Find where the given text appears and provide that cell's center as (x, y) coordinate. 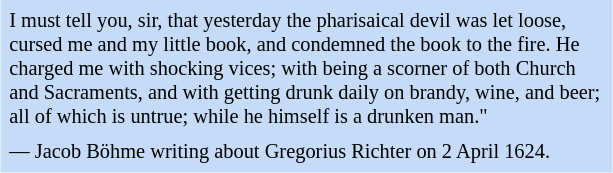
— Jacob Böhme writing about Gregorius Richter on 2 April 1624. (306, 152)
